Return the [X, Y] coordinate for the center point of the cell that contains the specified text.  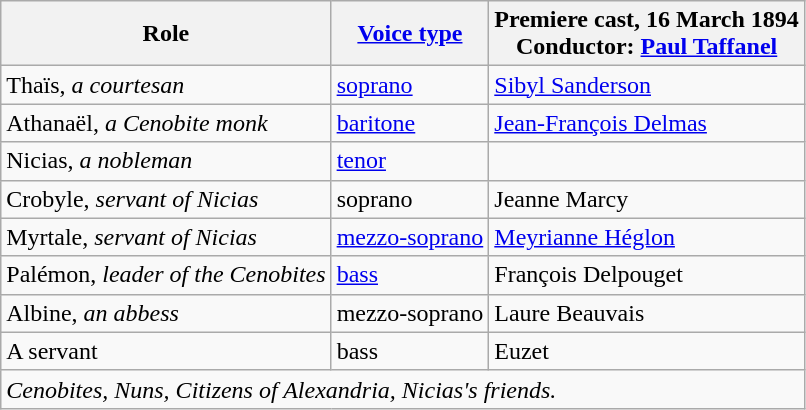
Albine, an abbess [166, 313]
Athanaël, a Cenobite monk [166, 123]
Meyrianne Héglon [647, 237]
A servant [166, 351]
Jean-François Delmas [647, 123]
Premiere cast, 16 March 1894Conductor: Paul Taffanel [647, 34]
Euzet [647, 351]
Voice type [410, 34]
tenor [410, 161]
Laure Beauvais [647, 313]
Cenobites, Nuns, Citizens of Alexandria, Nicias's friends. [403, 389]
Nicias, a nobleman [166, 161]
Thaïs, a courtesan [166, 85]
Role [166, 34]
Sibyl Sanderson [647, 85]
Myrtale, servant of Nicias [166, 237]
Crobyle, servant of Nicias [166, 199]
Jeanne Marcy [647, 199]
François Delpouget [647, 275]
Palémon, leader of the Cenobites [166, 275]
baritone [410, 123]
